Scan for the cell matching the given text and deliver its [x, y] coordinate at center. 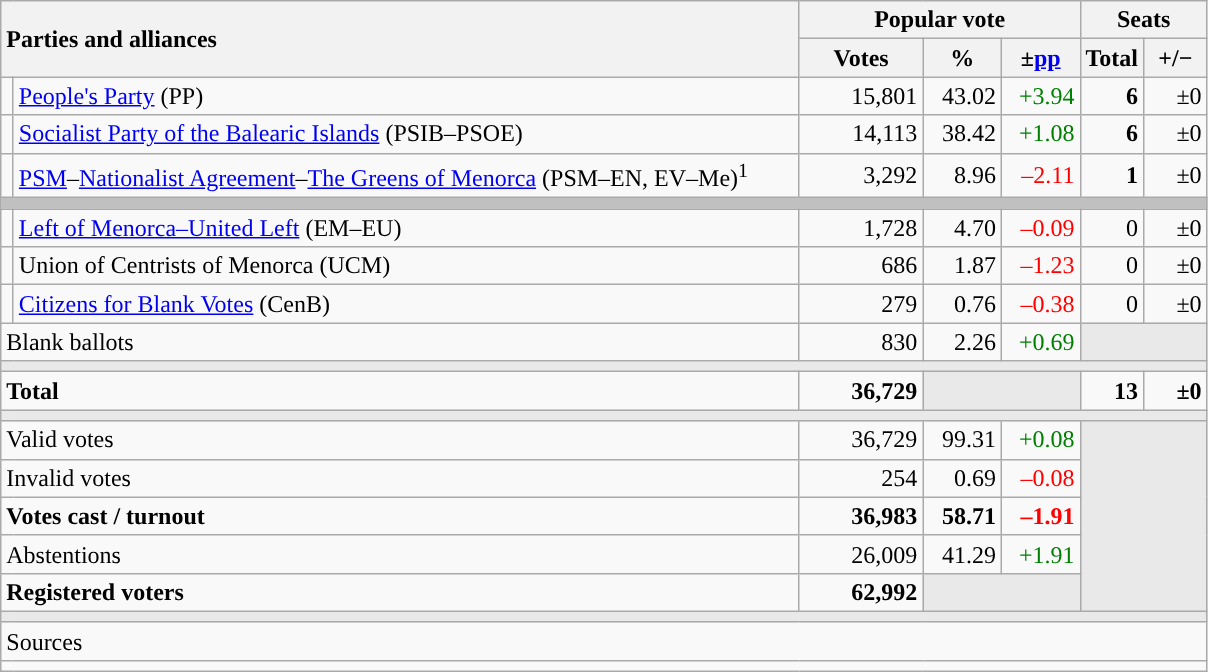
–2.11 [1040, 176]
% [962, 58]
1,728 [861, 228]
13 [1112, 391]
14,113 [861, 134]
3,292 [861, 176]
686 [861, 266]
–0.09 [1040, 228]
Citizens for Blank Votes (CenB) [406, 304]
1.87 [962, 266]
Socialist Party of the Balearic Islands (PSIB–PSOE) [406, 134]
+0.08 [1040, 440]
36,983 [861, 516]
Seats [1144, 20]
26,009 [861, 554]
Left of Menorca–United Left (EM–EU) [406, 228]
Registered voters [400, 592]
Sources [604, 641]
279 [861, 304]
830 [861, 342]
+1.91 [1040, 554]
1 [1112, 176]
Union of Centrists of Menorca (UCM) [406, 266]
38.42 [962, 134]
Invalid votes [400, 478]
58.71 [962, 516]
Popular vote [940, 20]
+1.08 [1040, 134]
43.02 [962, 96]
Votes cast / turnout [400, 516]
0.76 [962, 304]
Votes [861, 58]
+3.94 [1040, 96]
–0.38 [1040, 304]
PSM–Nationalist Agreement–The Greens of Menorca (PSM–EN, EV–Me)1 [406, 176]
People's Party (PP) [406, 96]
Abstentions [400, 554]
+/− [1176, 58]
–1.91 [1040, 516]
Parties and alliances [400, 39]
Blank ballots [400, 342]
0.69 [962, 478]
–1.23 [1040, 266]
Valid votes [400, 440]
62,992 [861, 592]
41.29 [962, 554]
–0.08 [1040, 478]
8.96 [962, 176]
+0.69 [1040, 342]
4.70 [962, 228]
254 [861, 478]
99.31 [962, 440]
2.26 [962, 342]
15,801 [861, 96]
±pp [1040, 58]
